Output the (x, y) coordinate of the center of the cell containing the given text.  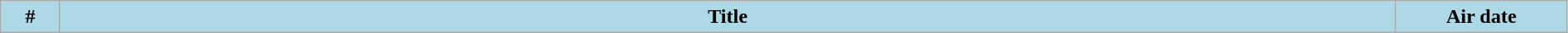
Air date (1481, 17)
# (30, 17)
Title (728, 17)
